Provide the (X, Y) coordinate of the cell's center where the given text is located.  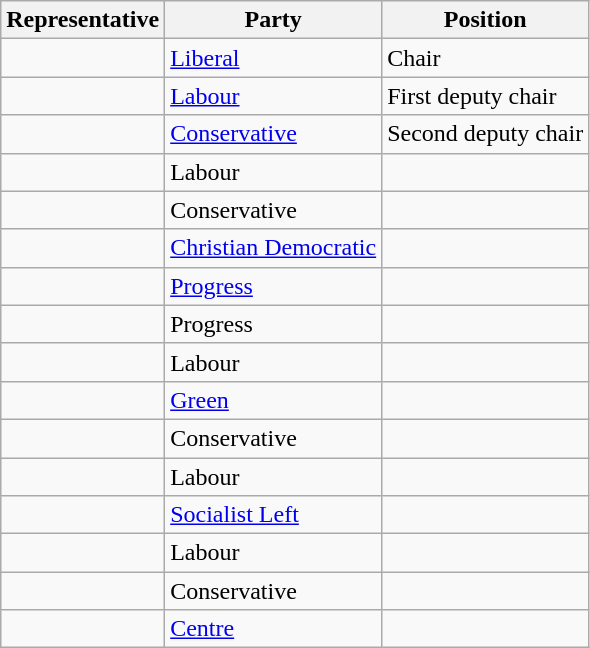
Centre (274, 629)
Second deputy chair (486, 134)
Party (274, 20)
Christian Democratic (274, 248)
Position (486, 20)
First deputy chair (486, 96)
Chair (486, 58)
Liberal (274, 58)
Representative (83, 20)
Green (274, 400)
Socialist Left (274, 515)
